For the text-containing cell, return its midpoint in (X, Y) coordinate format. 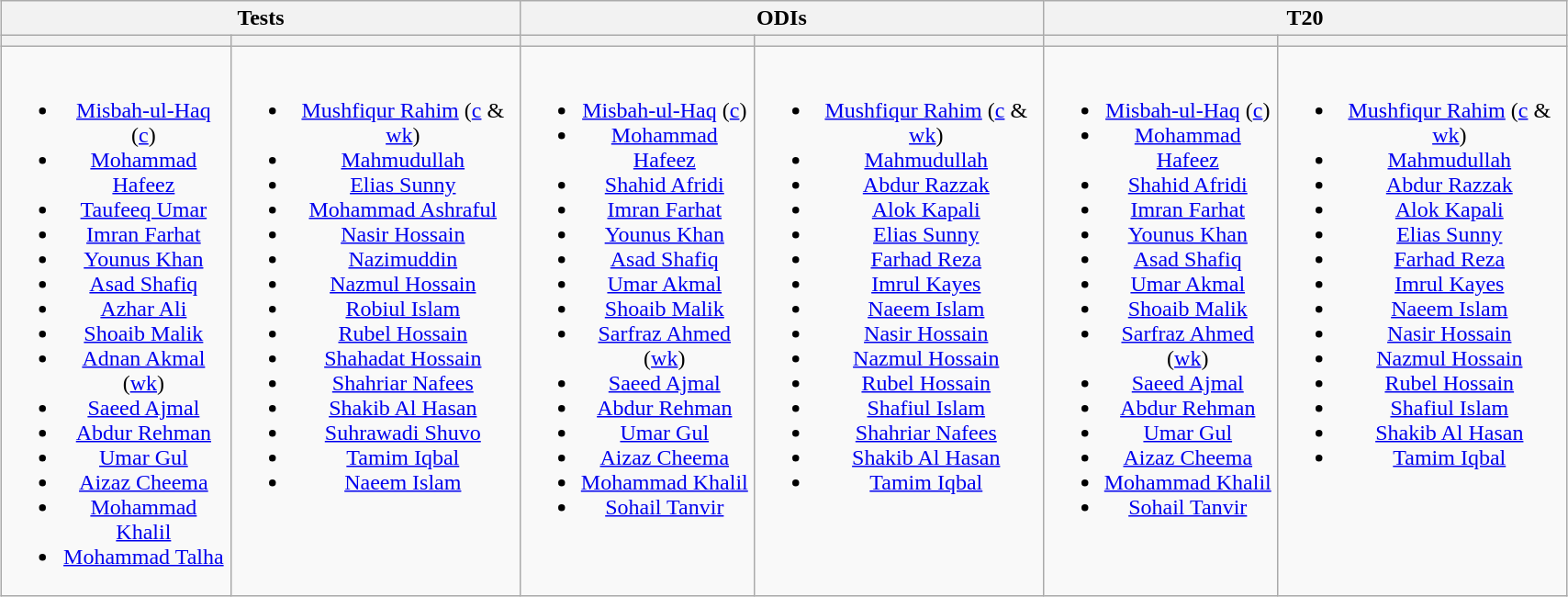
Tests (261, 18)
ODIs (781, 18)
T20 (1305, 18)
